Return [x, y] of the center of cell containing provided text 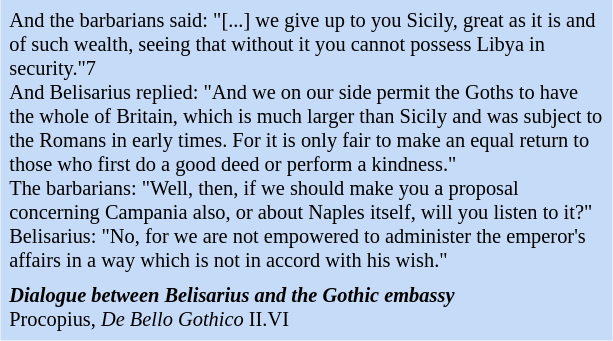
Dialogue between Belisarius and the Gothic embassy Procopius, De Bello Gothico II.VI [306, 308]
